Provide the [x, y] coordinate of the cell's center where the given text is located.  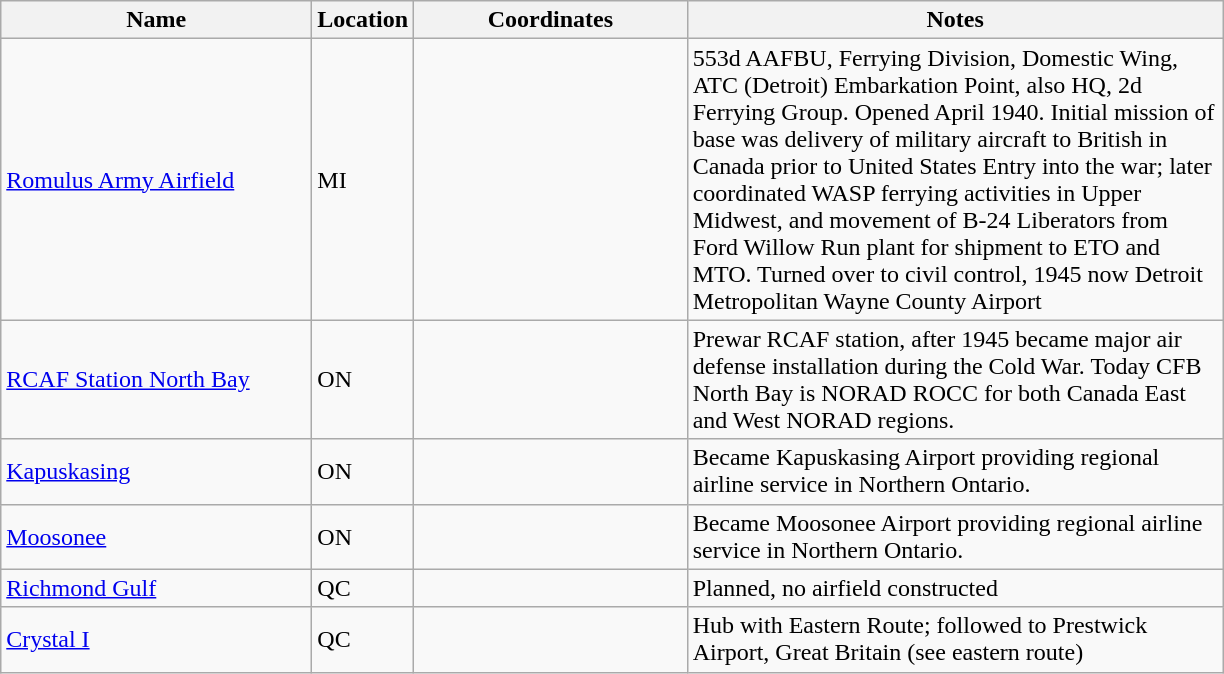
Moosonee [156, 536]
Name [156, 20]
Became Kapuskasing Airport providing regional airline service in Northern Ontario. [955, 472]
RCAF Station North Bay [156, 380]
Crystal I [156, 640]
Location [363, 20]
Planned, no airfield constructed [955, 588]
Romulus Army Airfield [156, 180]
Notes [955, 20]
Richmond Gulf [156, 588]
Coordinates [551, 20]
Became Moosonee Airport providing regional airline service in Northern Ontario. [955, 536]
Hub with Eastern Route; followed to Prestwick Airport, Great Britain (see eastern route) [955, 640]
MI [363, 180]
Kapuskasing [156, 472]
